Find where the given text appears and provide that cell's center as (x, y) coordinate. 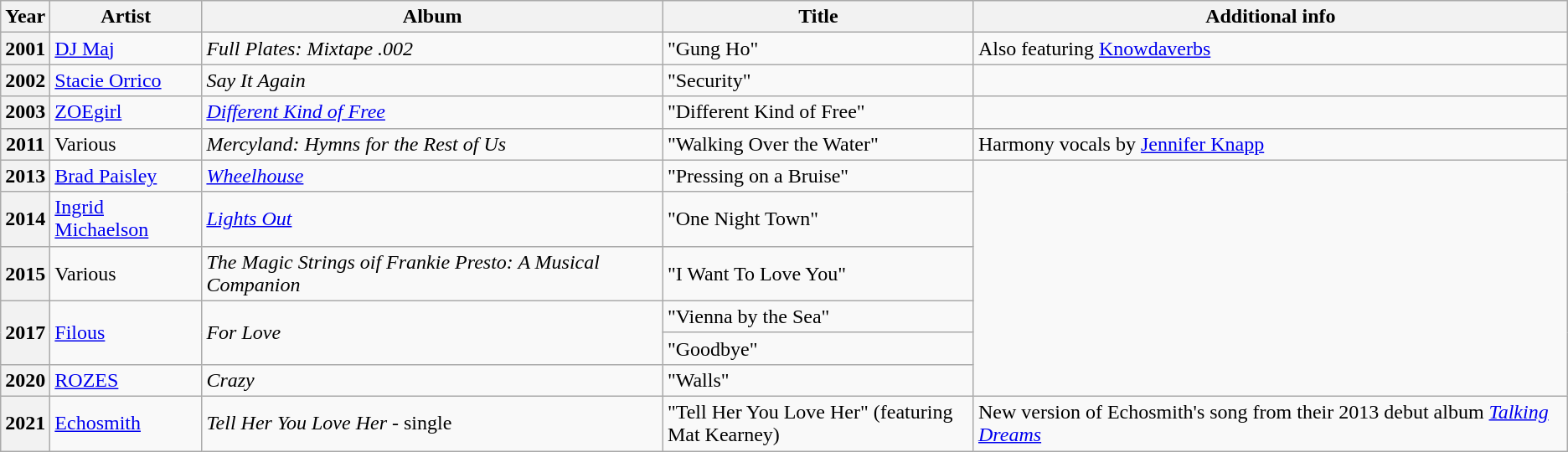
Also featuring Knowdaverbs (1270, 49)
Album (432, 17)
Year (25, 17)
"Tell Her You Love Her" (featuring Mat Kearney) (818, 424)
2017 (25, 332)
2002 (25, 80)
Full Plates: Mixtape .002 (432, 49)
Brad Paisley (126, 176)
Mercyland: Hymns for the Rest of Us (432, 144)
2011 (25, 144)
Ingrid Michaelson (126, 219)
Different Kind of Free (432, 112)
"I Want To Love You" (818, 273)
"One Night Town" (818, 219)
"Gung Ho" (818, 49)
2001 (25, 49)
Filous (126, 332)
Title (818, 17)
ZOEgirl (126, 112)
ROZES (126, 380)
"Walls" (818, 380)
2015 (25, 273)
"Different Kind of Free" (818, 112)
2014 (25, 219)
"Pressing on a Bruise" (818, 176)
2013 (25, 176)
The Magic Strings oif Frankie Presto: A Musical Companion (432, 273)
DJ Maj (126, 49)
2003 (25, 112)
Artist (126, 17)
Tell Her You Love Her - single (432, 424)
Crazy (432, 380)
Echosmith (126, 424)
Say It Again (432, 80)
Additional info (1270, 17)
2021 (25, 424)
New version of Echosmith's song from their 2013 debut album Talking Dreams (1270, 424)
"Walking Over the Water" (818, 144)
"Goodbye" (818, 348)
"Security" (818, 80)
Wheelhouse (432, 176)
Stacie Orrico (126, 80)
Harmony vocals by Jennifer Knapp (1270, 144)
For Love (432, 332)
2020 (25, 380)
Lights Out (432, 219)
"Vienna by the Sea" (818, 316)
